Scan for the cell matching the given text and deliver its [x, y] coordinate at center. 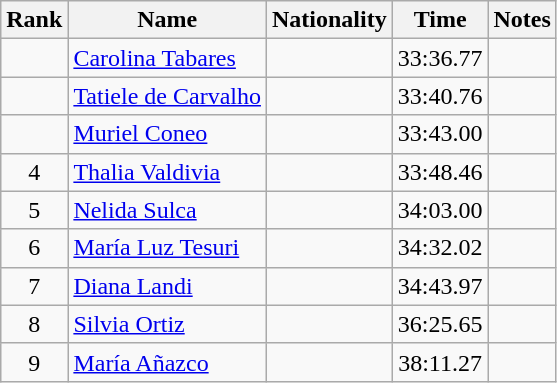
Diana Landi [168, 286]
Thalia Valdivia [168, 172]
Time [440, 20]
María Añazco [168, 362]
33:48.46 [440, 172]
María Luz Tesuri [168, 248]
6 [34, 248]
Name [168, 20]
38:11.27 [440, 362]
9 [34, 362]
8 [34, 324]
Tatiele de Carvalho [168, 96]
Silvia Ortiz [168, 324]
4 [34, 172]
34:43.97 [440, 286]
34:03.00 [440, 210]
Carolina Tabares [168, 58]
33:43.00 [440, 134]
Muriel Coneo [168, 134]
Rank [34, 20]
5 [34, 210]
33:36.77 [440, 58]
Nelida Sulca [168, 210]
Notes [522, 20]
7 [34, 286]
36:25.65 [440, 324]
33:40.76 [440, 96]
34:32.02 [440, 248]
Nationality [329, 20]
